Capture the cell that displays the provided text and extract its [X, Y] central coordinate. 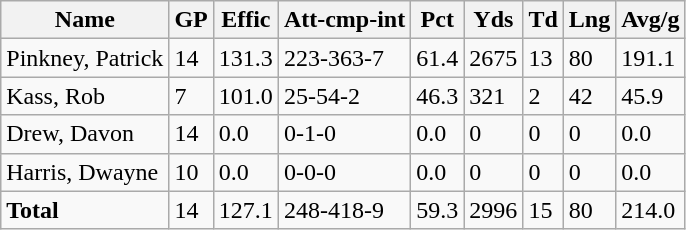
46.3 [438, 96]
101.0 [246, 96]
Effic [246, 20]
127.1 [246, 210]
Pinkney, Patrick [85, 58]
2 [543, 96]
10 [191, 172]
Kass, Rob [85, 96]
Drew, Davon [85, 134]
214.0 [650, 210]
Att-cmp-int [344, 20]
2996 [494, 210]
321 [494, 96]
15 [543, 210]
Harris, Dwayne [85, 172]
2675 [494, 58]
59.3 [438, 210]
Td [543, 20]
Lng [589, 20]
223-363-7 [344, 58]
25-54-2 [344, 96]
Pct [438, 20]
13 [543, 58]
248-418-9 [344, 210]
45.9 [650, 96]
Yds [494, 20]
7 [191, 96]
Avg/g [650, 20]
0-0-0 [344, 172]
Total [85, 210]
191.1 [650, 58]
42 [589, 96]
0-1-0 [344, 134]
61.4 [438, 58]
Name [85, 20]
GP [191, 20]
131.3 [246, 58]
